Detect which cell encompasses the target text, then output its [x, y] center coordinate. 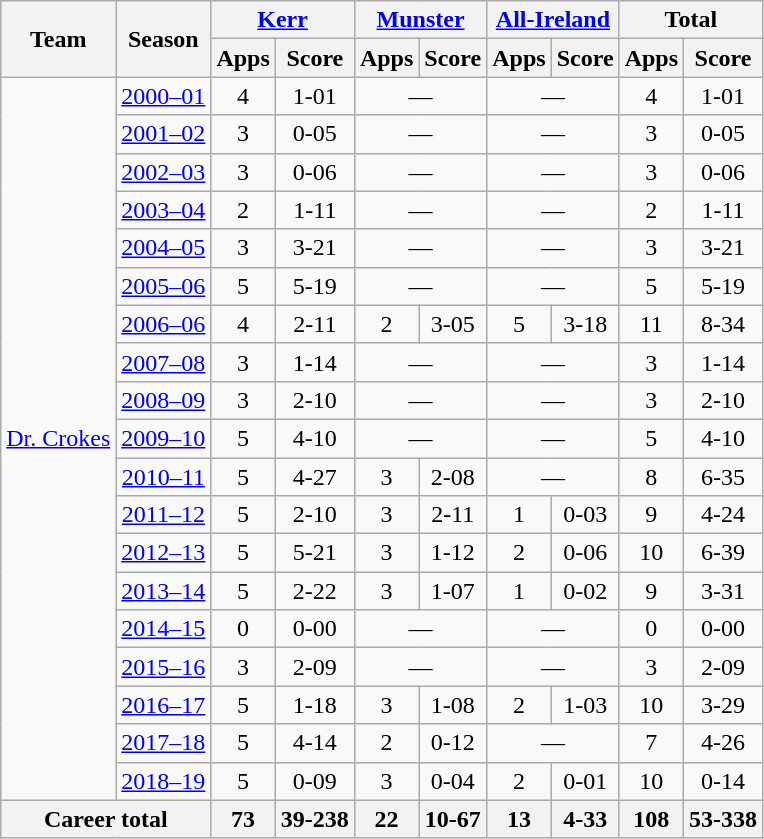
2017–18 [164, 743]
2002–03 [164, 172]
Munster [420, 20]
3-29 [724, 705]
4-33 [585, 819]
53-338 [724, 819]
11 [651, 324]
0-04 [453, 781]
0-03 [585, 515]
2018–19 [164, 781]
Career total [106, 819]
2003–04 [164, 210]
3-31 [724, 591]
1-18 [314, 705]
Total [690, 20]
2-08 [453, 477]
2007–08 [164, 362]
1-03 [585, 705]
3-05 [453, 324]
2001–02 [164, 134]
39-238 [314, 819]
Season [164, 39]
2010–11 [164, 477]
Team [58, 39]
5-21 [314, 553]
2009–10 [164, 438]
22 [386, 819]
1-08 [453, 705]
8-34 [724, 324]
3-18 [585, 324]
2011–12 [164, 515]
1-12 [453, 553]
Dr. Crokes [58, 438]
6-35 [724, 477]
4-24 [724, 515]
2-22 [314, 591]
2015–16 [164, 667]
0-12 [453, 743]
2000–01 [164, 96]
0-01 [585, 781]
0-02 [585, 591]
7 [651, 743]
All-Ireland [553, 20]
Kerr [282, 20]
13 [519, 819]
6-39 [724, 553]
4-27 [314, 477]
2008–09 [164, 400]
0-14 [724, 781]
1-07 [453, 591]
4-26 [724, 743]
2013–14 [164, 591]
2016–17 [164, 705]
73 [243, 819]
2005–06 [164, 286]
2006–06 [164, 324]
2004–05 [164, 248]
4-14 [314, 743]
8 [651, 477]
10-67 [453, 819]
0-09 [314, 781]
2012–13 [164, 553]
2014–15 [164, 629]
108 [651, 819]
